Provide the [X, Y] coordinate of the cell's center where the given text is located.  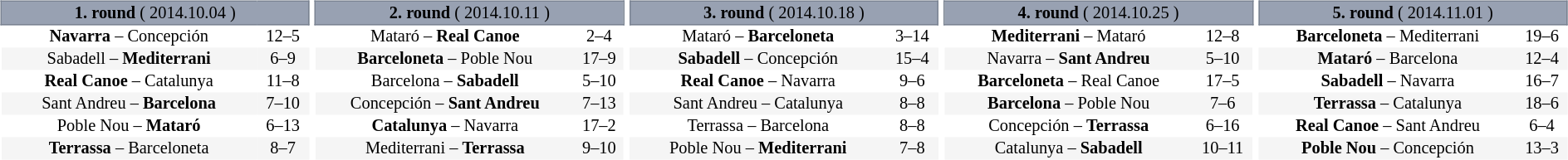
Mediterrani – Terrassa [445, 149]
Catalunya – Sabadell [1068, 149]
Barceloneta – Real Canoe [1068, 81]
Mataró – Barceloneta [757, 36]
16–7 [1541, 81]
Sabadell – Mediterrani [129, 60]
1. round ( 2014.10.04 ) [154, 12]
9–10 [600, 149]
19–6 [1541, 36]
6–16 [1223, 126]
Mataró – Real Canoe [445, 36]
4. round ( 2014.10.25 ) [1098, 12]
Real Canoe – Sant Andreu [1389, 126]
Mataró – Barcelona [1389, 60]
Poble Nou – Mediterrani [757, 149]
17–5 [1223, 81]
2–4 [600, 36]
Terrassa – Barcelona [757, 126]
Navarra – Concepción [129, 36]
Catalunya – Navarra [445, 126]
13–3 [1541, 149]
2. round ( 2014.10.11 ) [470, 12]
3–14 [912, 36]
3. round ( 2014.10.18 ) [784, 12]
8–7 [282, 149]
Poble Nou – Concepción [1389, 149]
Barcelona – Poble Nou [1068, 104]
6–4 [1541, 126]
Sabadell – Concepción [757, 60]
Barceloneta – Mediterrani [1389, 36]
6–13 [282, 126]
12–4 [1541, 60]
Terrassa – Catalunya [1389, 104]
5. round ( 2014.11.01 ) [1414, 12]
12–8 [1223, 36]
Sabadell – Navarra [1389, 81]
Sant Andreu – Barcelona [129, 104]
17–9 [600, 60]
Concepción – Terrassa [1068, 126]
Sant Andreu – Catalunya [757, 104]
7–10 [282, 104]
Mediterrani – Mataró [1068, 36]
10–11 [1223, 149]
17–2 [600, 126]
Barceloneta – Poble Nou [445, 60]
Poble Nou – Mataró [129, 126]
Real Canoe – Catalunya [129, 81]
18–6 [1541, 104]
6–9 [282, 60]
7–13 [600, 104]
11–8 [282, 81]
12–5 [282, 36]
Terrassa – Barceloneta [129, 149]
15–4 [912, 60]
Barcelona – Sabadell [445, 81]
Real Canoe – Navarra [757, 81]
9–6 [912, 81]
Navarra – Sant Andreu [1068, 60]
7–6 [1223, 104]
Concepción – Sant Andreu [445, 104]
7–8 [912, 149]
